Pinpoint the cell where the given text exists, returning its (x, y) midpoint coordinate. 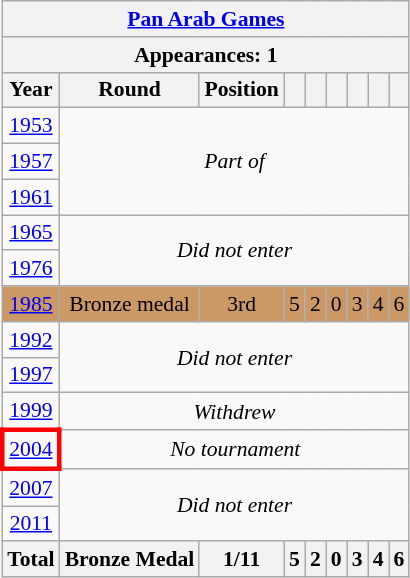
1/11 (241, 560)
2011 (30, 524)
1992 (30, 340)
1961 (30, 197)
Total (30, 560)
Position (241, 90)
Bronze Medal (130, 560)
2004 (30, 450)
1999 (30, 412)
1985 (30, 304)
3rd (241, 304)
Year (30, 90)
1957 (30, 162)
1953 (30, 126)
Pan Arab Games (206, 19)
Appearances: 1 (206, 55)
Withdrew (235, 412)
Round (130, 90)
2007 (30, 488)
Bronze medal (130, 304)
1965 (30, 233)
Part of (235, 162)
No tournament (235, 450)
1997 (30, 375)
1976 (30, 269)
